Search for the cell housing the specified text and yield its [x, y] center coordinate. 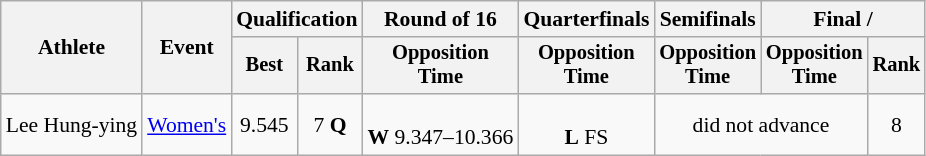
Women's [186, 124]
did not advance [760, 124]
7 Q [330, 124]
Lee Hung-ying [72, 124]
9.545 [264, 124]
Quarterfinals [586, 19]
Round of 16 [440, 19]
8 [897, 124]
Athlete [72, 48]
Semifinals [708, 19]
Best [264, 66]
Qualification [296, 19]
Final / [843, 19]
L FS [586, 124]
W 9.347–10.366 [440, 124]
Event [186, 48]
